Determine the [X, Y] coordinate at the center of the cell enclosing the given text.  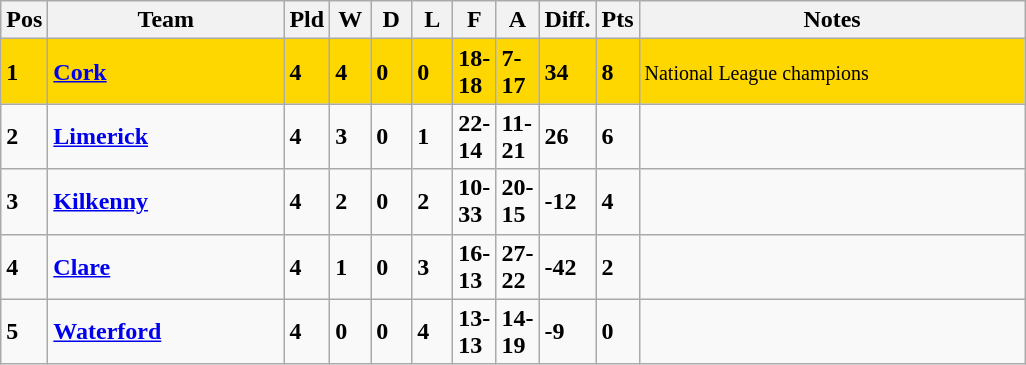
Pld [307, 20]
Kilkenny [166, 202]
Limerick [166, 136]
14-19 [518, 332]
8 [618, 72]
34 [568, 72]
13-13 [474, 332]
-9 [568, 332]
Clare [166, 266]
7-17 [518, 72]
11-21 [518, 136]
L [432, 20]
F [474, 20]
5 [24, 332]
D [392, 20]
10-33 [474, 202]
W [350, 20]
Pts [618, 20]
Waterford [166, 332]
20-15 [518, 202]
Team [166, 20]
-12 [568, 202]
Cork [166, 72]
-42 [568, 266]
18-18 [474, 72]
16-13 [474, 266]
Notes [832, 20]
National League champions [832, 72]
22-14 [474, 136]
Diff. [568, 20]
26 [568, 136]
6 [618, 136]
Pos [24, 20]
A [518, 20]
27-22 [518, 266]
